Locate the cell with the specified text and output its (X, Y) center coordinate. 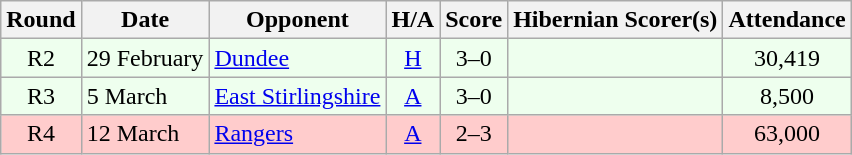
2–3 (474, 134)
Dundee (298, 58)
R3 (41, 96)
Round (41, 20)
H (413, 58)
H/A (413, 20)
Rangers (298, 134)
Score (474, 20)
R4 (41, 134)
8,500 (787, 96)
30,419 (787, 58)
Hibernian Scorer(s) (616, 20)
Attendance (787, 20)
12 March (145, 134)
5 March (145, 96)
63,000 (787, 134)
29 February (145, 58)
R2 (41, 58)
East Stirlingshire (298, 96)
Opponent (298, 20)
Date (145, 20)
